Return the (x, y) coordinate for the center point of the cell that contains the specified text.  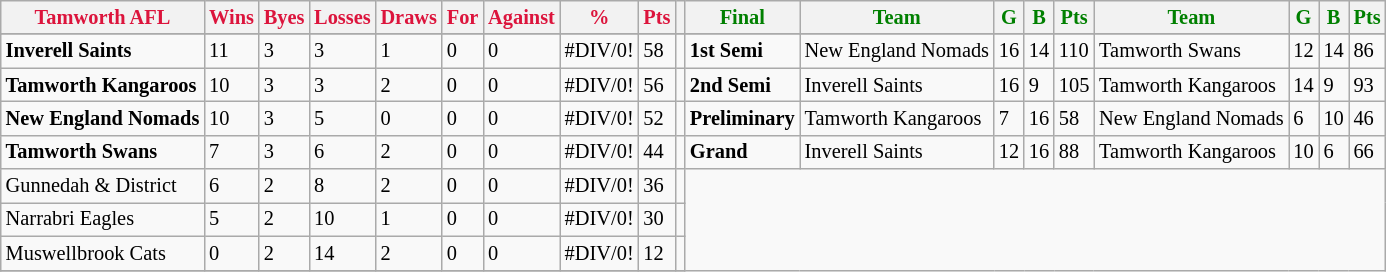
Against (522, 17)
Final (742, 17)
11 (232, 51)
36 (658, 186)
% (600, 17)
Byes (284, 17)
8 (342, 186)
Draws (409, 17)
110 (1074, 51)
93 (1368, 85)
86 (1368, 51)
56 (658, 85)
52 (658, 118)
For (462, 17)
Muswellbrook Cats (102, 253)
Gunnedah & District (102, 186)
1st Semi (742, 51)
105 (1074, 85)
30 (658, 219)
Losses (342, 17)
Grand (742, 152)
Tamworth AFL (102, 17)
2nd Semi (742, 85)
Narrabri Eagles (102, 219)
46 (1368, 118)
88 (1074, 152)
Wins (232, 17)
44 (658, 152)
66 (1368, 152)
Preliminary (742, 118)
